Extract the (X, Y) coordinate from the center of the cell holding the provided text.  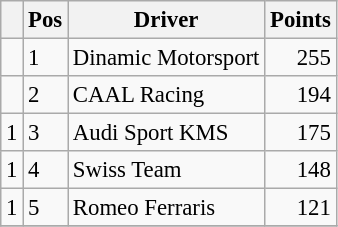
194 (300, 95)
Romeo Ferraris (166, 208)
Swiss Team (166, 170)
Audi Sport KMS (166, 133)
2 (46, 95)
255 (300, 58)
121 (300, 208)
CAAL Racing (166, 95)
5 (46, 208)
Pos (46, 20)
148 (300, 170)
4 (46, 170)
Dinamic Motorsport (166, 58)
Points (300, 20)
Driver (166, 20)
3 (46, 133)
175 (300, 133)
